Return the [x, y] coordinate for the center point of the cell that contains the specified text.  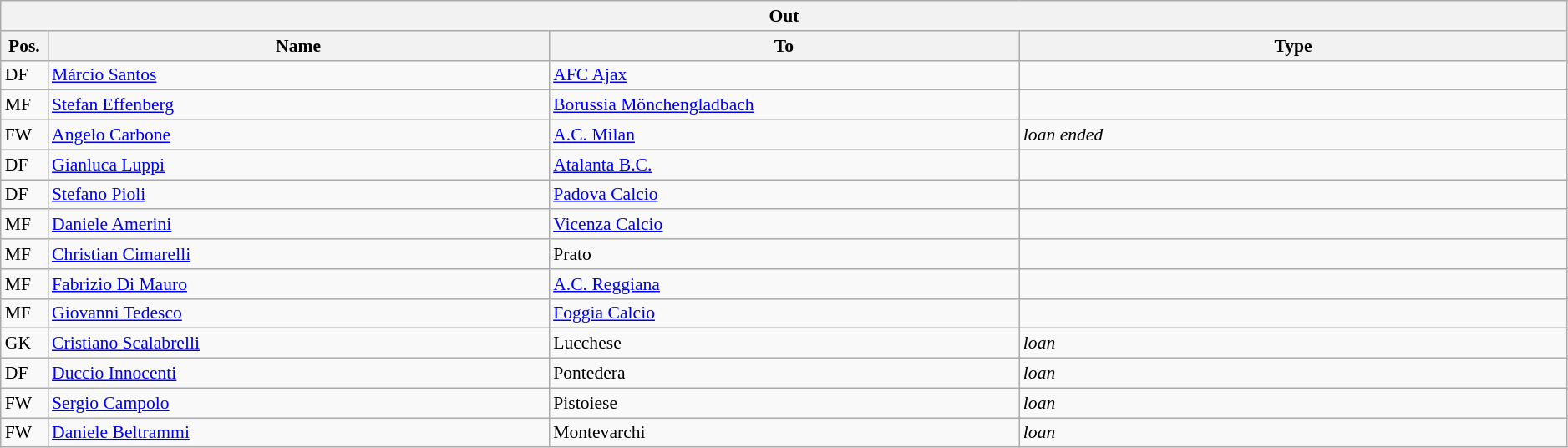
Daniele Amerini [298, 225]
loan ended [1293, 135]
Stefan Effenberg [298, 105]
Cristiano Scalabrelli [298, 344]
Padova Calcio [784, 195]
Duccio Innocenti [298, 374]
GK [24, 344]
To [784, 46]
Giovanni Tedesco [298, 313]
Atalanta B.C. [784, 165]
Angelo Carbone [298, 135]
Lucchese [784, 344]
Name [298, 46]
Pistoiese [784, 403]
Sergio Campolo [298, 403]
Stefano Pioli [298, 195]
A.C. Reggiana [784, 284]
Type [1293, 46]
Pontedera [784, 374]
Montevarchi [784, 433]
Daniele Beltrammi [298, 433]
Gianluca Luppi [298, 165]
AFC Ajax [784, 75]
Christian Cimarelli [298, 254]
Borussia Mönchengladbach [784, 105]
Vicenza Calcio [784, 225]
Márcio Santos [298, 75]
Fabrizio Di Mauro [298, 284]
Out [784, 16]
Prato [784, 254]
A.C. Milan [784, 135]
Pos. [24, 46]
Foggia Calcio [784, 313]
